Return [x, y] of the center of cell containing provided text 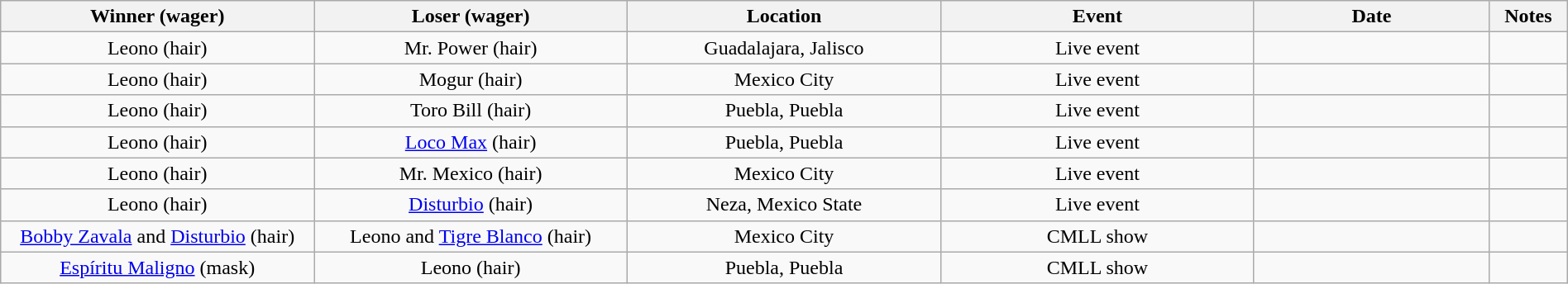
Guadalajara, Jalisco [784, 48]
Location [784, 17]
Loco Max (hair) [471, 142]
Mogur (hair) [471, 79]
Espíritu Maligno (mask) [157, 267]
Loser (wager) [471, 17]
Toro Bill (hair) [471, 111]
Date [1371, 17]
Winner (wager) [157, 17]
Leono and Tigre Blanco (hair) [471, 236]
Mr. Mexico (hair) [471, 173]
Event [1097, 17]
Neza, Mexico State [784, 205]
Notes [1528, 17]
Bobby Zavala and Disturbio (hair) [157, 236]
Mr. Power (hair) [471, 48]
Disturbio (hair) [471, 205]
